Provide the [X, Y] coordinate of the cell's center where the given text is located.  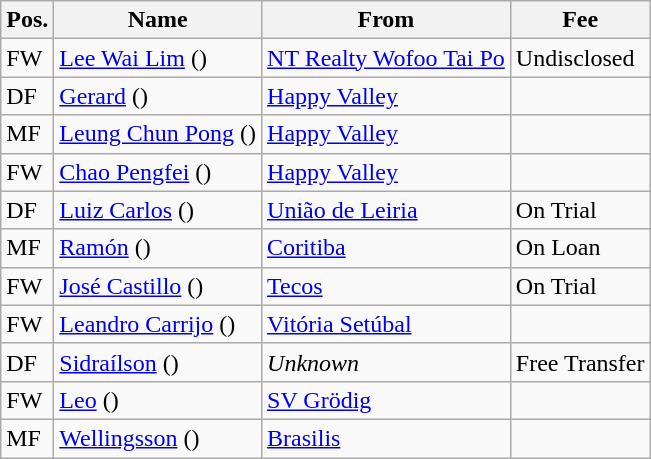
Tecos [386, 286]
Chao Pengfei () [158, 172]
Name [158, 20]
SV Grödig [386, 400]
NT Realty Wofoo Tai Po [386, 58]
Wellingsson () [158, 438]
Leo () [158, 400]
Coritiba [386, 248]
José Castillo () [158, 286]
Leandro Carrijo () [158, 324]
On Loan [580, 248]
Ramón () [158, 248]
Vitória Setúbal [386, 324]
Pos. [28, 20]
Lee Wai Lim () [158, 58]
Free Transfer [580, 362]
Luiz Carlos () [158, 210]
Undisclosed [580, 58]
Fee [580, 20]
Brasilis [386, 438]
Sidraílson () [158, 362]
Leung Chun Pong () [158, 134]
From [386, 20]
União de Leiria [386, 210]
Gerard () [158, 96]
Unknown [386, 362]
